Find where the given text appears and provide that cell's center as (X, Y) coordinate. 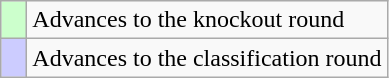
Advances to the classification round (207, 58)
Advances to the knockout round (207, 20)
